Locate the cell with the specified text and output its (x, y) center coordinate. 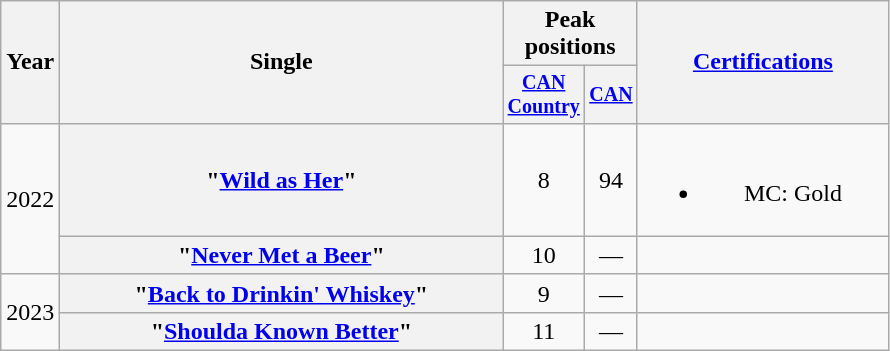
8 (544, 180)
CAN (612, 94)
Certifications (762, 62)
2022 (30, 198)
94 (612, 180)
"Never Met a Beer" (282, 255)
"Wild as Her" (282, 180)
Peakpositions (570, 34)
11 (544, 331)
Year (30, 62)
CANCountry (544, 94)
10 (544, 255)
Single (282, 62)
9 (544, 293)
"Back to Drinkin' Whiskey" (282, 293)
"Shoulda Known Better" (282, 331)
MC: Gold (762, 180)
2023 (30, 312)
